Return [x, y] of the center of cell containing provided text 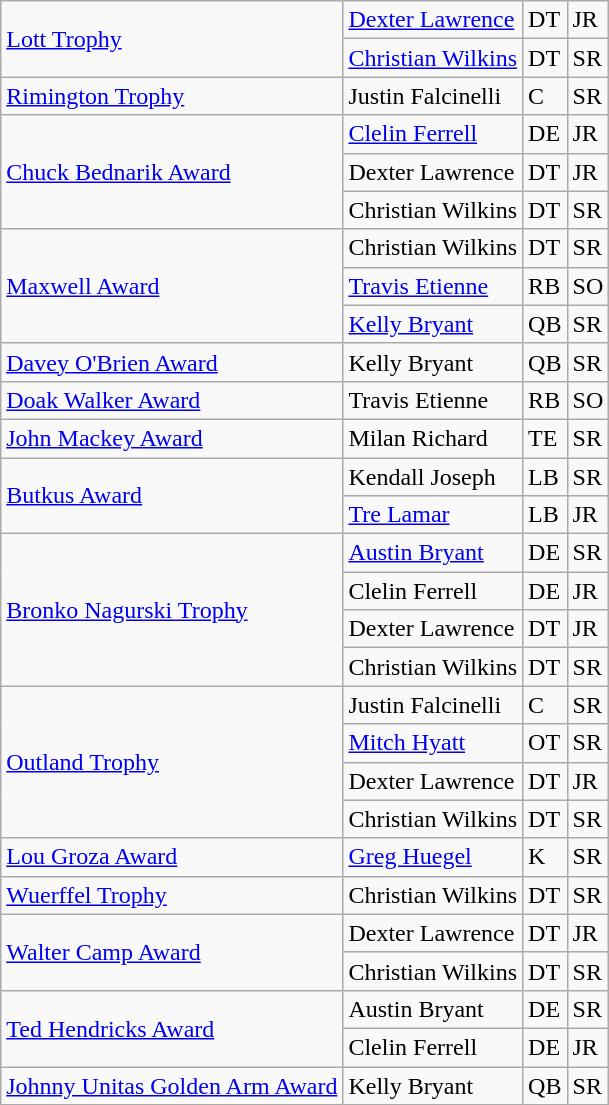
Wuerffel Trophy [172, 895]
TE [545, 438]
Lou Groza Award [172, 857]
Bronko Nagurski Trophy [172, 610]
Rimington Trophy [172, 96]
OT [545, 743]
Kendall Joseph [433, 477]
K [545, 857]
Johnny Unitas Golden Arm Award [172, 1085]
Lott Trophy [172, 39]
John Mackey Award [172, 438]
Mitch Hyatt [433, 743]
Greg Huegel [433, 857]
Butkus Award [172, 496]
Milan Richard [433, 438]
Outland Trophy [172, 762]
Davey O'Brien Award [172, 362]
Tre Lamar [433, 515]
Ted Hendricks Award [172, 1028]
Doak Walker Award [172, 400]
Walter Camp Award [172, 952]
Chuck Bednarik Award [172, 172]
Maxwell Award [172, 286]
